Return (x, y) of the center of cell containing provided text 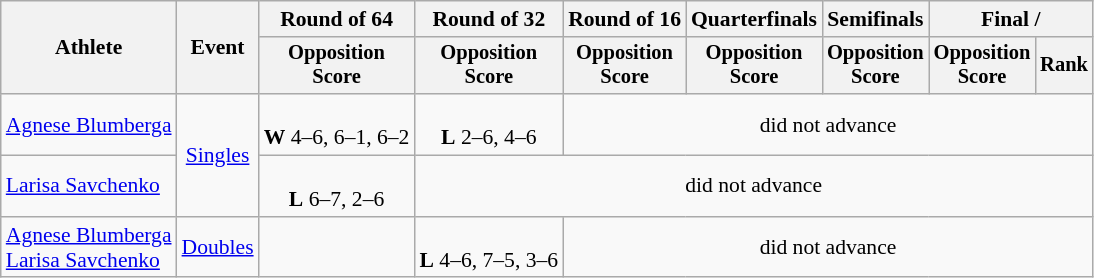
Quarterfinals (754, 19)
W 4–6, 6–1, 6–2 (337, 124)
Round of 16 (624, 19)
Doubles (218, 248)
Rank (1064, 66)
Agnese BlumbergaLarisa Savchenko (89, 248)
Final / (1011, 19)
Singles (218, 155)
Round of 32 (488, 19)
L 2–6, 4–6 (488, 124)
Agnese Blumberga (89, 124)
L 6–7, 2–6 (337, 186)
Larisa Savchenko (89, 186)
Event (218, 48)
L 4–6, 7–5, 3–6 (488, 248)
Athlete (89, 48)
Round of 64 (337, 19)
Semifinals (876, 19)
